Extract the [X, Y] coordinate from the center of the cell holding the provided text.  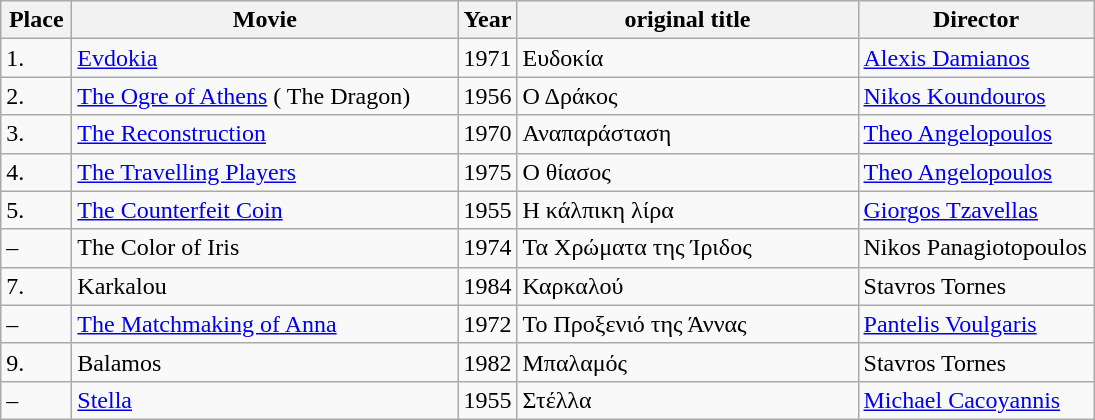
Stella [265, 400]
2. [36, 96]
Alexis Damianos [976, 58]
The Counterfeit Coin [265, 210]
Στέλλα [688, 400]
Nikos Panagiotopoulos [976, 248]
Movie [265, 20]
7. [36, 286]
Director [976, 20]
The Reconstruction [265, 134]
original title [688, 20]
The Ogre of Athens ( The Dragon) [265, 96]
The Matchmaking of Anna [265, 324]
Pantelis Voulgaris [976, 324]
Giorgos Tzavellas [976, 210]
Evdokia [265, 58]
1971 [488, 58]
Balamos [265, 362]
Nikos Koundouros [976, 96]
Ο θίασος [688, 172]
Η κάλπικη λίρα [688, 210]
Ευδοκία [688, 58]
1982 [488, 362]
Year [488, 20]
9. [36, 362]
Ο Δράκος [688, 96]
Το Προξενιό της Άννας [688, 324]
The Color of Iris [265, 248]
Καρκαλού [688, 286]
Karkalou [265, 286]
The Travelling Players [265, 172]
Αναπαράσταση [688, 134]
Place [36, 20]
Μπαλαμός [688, 362]
4. [36, 172]
5. [36, 210]
Michael Cacoyannis [976, 400]
1984 [488, 286]
1970 [488, 134]
1956 [488, 96]
1972 [488, 324]
1974 [488, 248]
3. [36, 134]
1. [36, 58]
Τα Χρώματα της Ίριδος [688, 248]
1975 [488, 172]
